Detect which cell encompasses the target text, then output its [x, y] center coordinate. 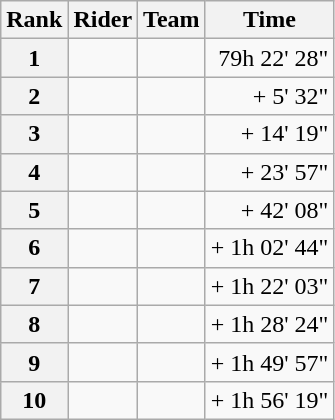
1 [34, 58]
7 [34, 286]
Rank [34, 20]
Team [172, 20]
+ 1h 49' 57" [270, 362]
5 [34, 210]
8 [34, 324]
+ 1h 28' 24" [270, 324]
+ 1h 02' 44" [270, 248]
10 [34, 400]
Rider [103, 20]
6 [34, 248]
+ 5' 32" [270, 96]
+ 14' 19" [270, 134]
+ 1h 22' 03" [270, 286]
+ 1h 56' 19" [270, 400]
4 [34, 172]
+ 42' 08" [270, 210]
+ 23' 57" [270, 172]
9 [34, 362]
3 [34, 134]
Time [270, 20]
2 [34, 96]
79h 22' 28" [270, 58]
